From the cell containing the given text, extract its center point as [X, Y] coordinate. 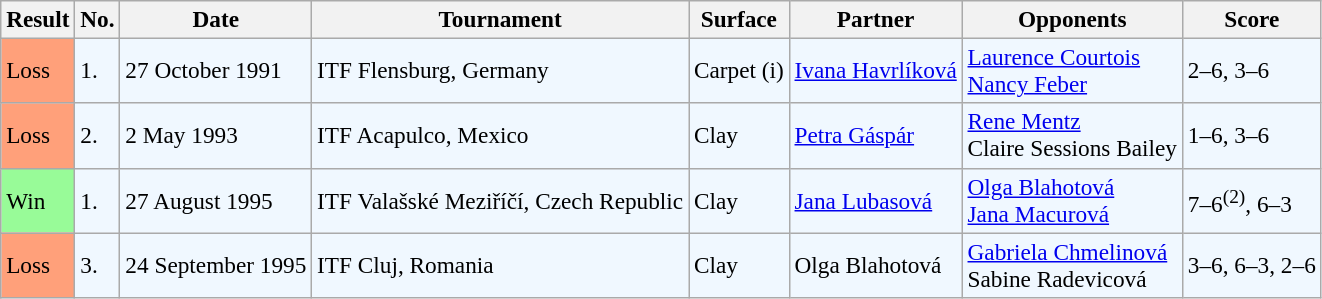
ITF Cluj, Romania [500, 264]
Date [216, 19]
Laurence Courtois Nancy Feber [1072, 70]
Olga Blahotová [876, 264]
ITF Acapulco, Mexico [500, 136]
3–6, 6–3, 2–6 [1252, 264]
Carpet (i) [740, 70]
Result [38, 19]
Petra Gáspár [876, 136]
2–6, 3–6 [1252, 70]
Surface [740, 19]
1–6, 3–6 [1252, 136]
Ivana Havrlíková [876, 70]
27 August 1995 [216, 200]
No. [98, 19]
2 May 1993 [216, 136]
27 October 1991 [216, 70]
Olga Blahotová Jana Macurová [1072, 200]
Win [38, 200]
Score [1252, 19]
3. [98, 264]
Opponents [1072, 19]
Gabriela Chmelinová Sabine Radevicová [1072, 264]
Rene Mentz Claire Sessions Bailey [1072, 136]
24 September 1995 [216, 264]
Jana Lubasová [876, 200]
Partner [876, 19]
2. [98, 136]
7–6(2), 6–3 [1252, 200]
ITF Flensburg, Germany [500, 70]
Tournament [500, 19]
ITF Valašské Meziříčí, Czech Republic [500, 200]
